Detect which cell encompasses the target text, then output its [X, Y] center coordinate. 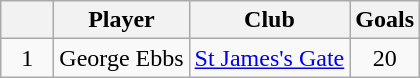
Club [270, 20]
Goals [385, 20]
Player [122, 20]
St James's Gate [270, 58]
20 [385, 58]
George Ebbs [122, 58]
1 [28, 58]
